Scan for the cell matching the given text and deliver its [x, y] coordinate at center. 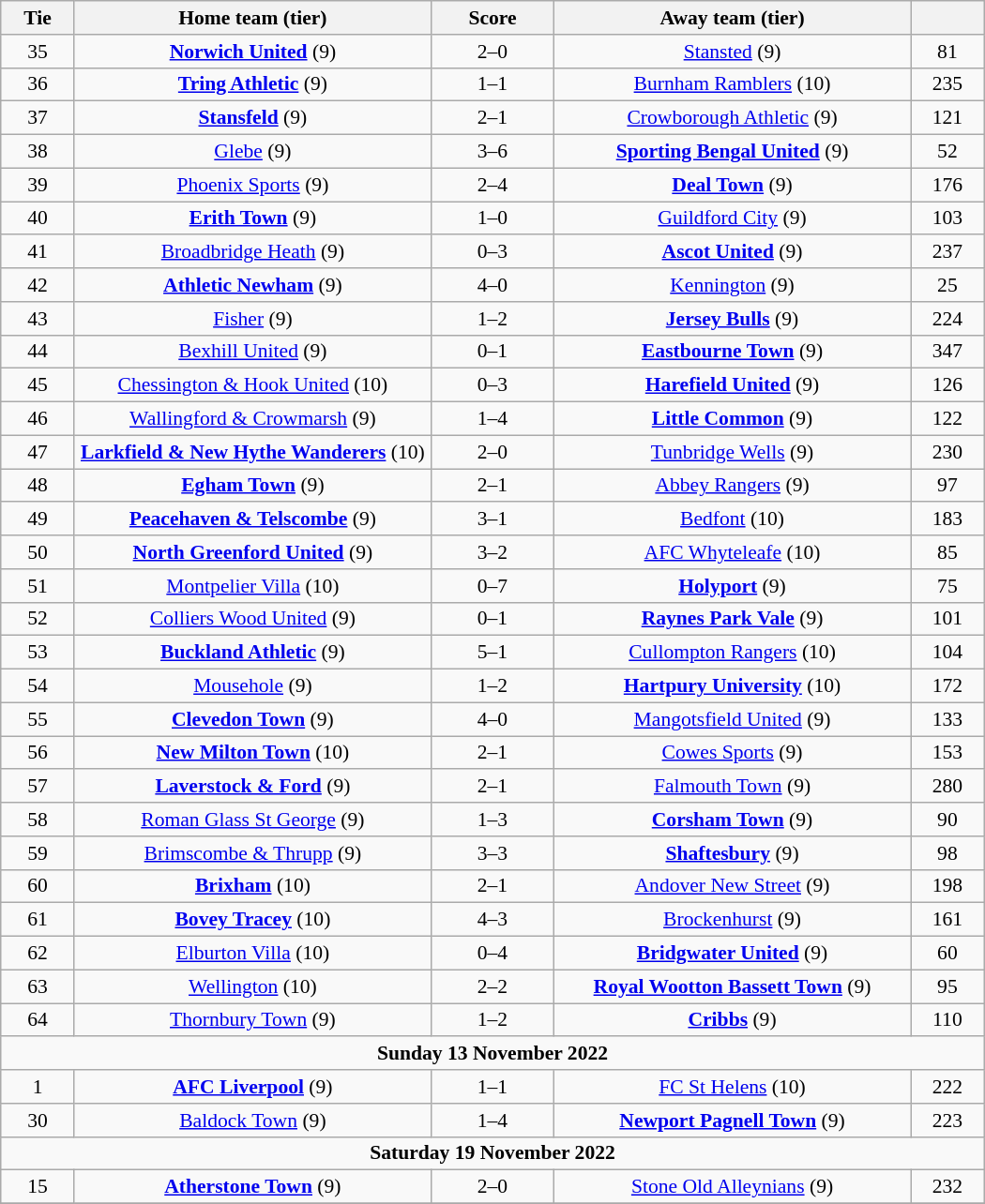
Wallingford & Crowmarsh (9) [252, 419]
176 [947, 185]
47 [38, 452]
81 [947, 52]
64 [38, 1020]
Atherstone Town (9) [252, 1187]
Guildford City (9) [733, 218]
232 [947, 1187]
Erith Town (9) [252, 218]
Laverstock & Ford (9) [252, 787]
Holyport (9) [733, 586]
61 [38, 920]
50 [38, 552]
37 [38, 118]
36 [38, 84]
98 [947, 853]
Montpelier Villa (10) [252, 586]
15 [38, 1187]
161 [947, 920]
347 [947, 352]
Bedfont (10) [733, 519]
Phoenix Sports (9) [252, 185]
56 [38, 753]
Shaftesbury (9) [733, 853]
Harefield United (9) [733, 385]
Colliers Wood United (9) [252, 619]
3–6 [492, 152]
Deal Town (9) [733, 185]
235 [947, 84]
122 [947, 419]
172 [947, 686]
1–0 [492, 218]
Chessington & Hook United (10) [252, 385]
Broadbridge Heath (9) [252, 252]
58 [38, 820]
230 [947, 452]
63 [38, 986]
4–3 [492, 920]
3–1 [492, 519]
54 [38, 686]
44 [38, 352]
Roman Glass St George (9) [252, 820]
45 [38, 385]
Clevedon Town (9) [252, 719]
101 [947, 619]
Mangotsfield United (9) [733, 719]
Tunbridge Wells (9) [733, 452]
Away team (tier) [733, 18]
75 [947, 586]
Royal Wootton Bassett Town (9) [733, 986]
Elburton Villa (10) [252, 954]
Jersey Bulls (9) [733, 319]
3–2 [492, 552]
57 [38, 787]
Home team (tier) [252, 18]
Egham Town (9) [252, 486]
Kennington (9) [733, 285]
223 [947, 1121]
Stansted (9) [733, 52]
Score [492, 18]
39 [38, 185]
222 [947, 1087]
183 [947, 519]
Sporting Bengal United (9) [733, 152]
43 [38, 319]
Hartpury University (10) [733, 686]
Brimscombe & Thrupp (9) [252, 853]
53 [38, 653]
42 [38, 285]
48 [38, 486]
121 [947, 118]
Baldock Town (9) [252, 1121]
Cowes Sports (9) [733, 753]
Andover New Street (9) [733, 886]
Saturday 19 November 2022 [492, 1153]
97 [947, 486]
280 [947, 787]
Brixham (10) [252, 886]
38 [38, 152]
Bovey Tracey (10) [252, 920]
224 [947, 319]
55 [38, 719]
Mousehole (9) [252, 686]
Sunday 13 November 2022 [492, 1054]
Thornbury Town (9) [252, 1020]
110 [947, 1020]
30 [38, 1121]
51 [38, 586]
Brockenhurst (9) [733, 920]
AFC Whyteleafe (10) [733, 552]
49 [38, 519]
104 [947, 653]
Athletic Newham (9) [252, 285]
1 [38, 1087]
Burnham Ramblers (10) [733, 84]
Norwich United (9) [252, 52]
Falmouth Town (9) [733, 787]
Larkfield & New Hythe Wanderers (10) [252, 452]
126 [947, 385]
46 [38, 419]
Abbey Rangers (9) [733, 486]
0–4 [492, 954]
103 [947, 218]
Fisher (9) [252, 319]
2–2 [492, 986]
Raynes Park Vale (9) [733, 619]
5–1 [492, 653]
Bexhill United (9) [252, 352]
90 [947, 820]
198 [947, 886]
133 [947, 719]
New Milton Town (10) [252, 753]
35 [38, 52]
62 [38, 954]
59 [38, 853]
Cribbs (9) [733, 1020]
1–3 [492, 820]
25 [947, 285]
Wellington (10) [252, 986]
2–4 [492, 185]
95 [947, 986]
Stone Old Alleynians (9) [733, 1187]
Cullompton Rangers (10) [733, 653]
Glebe (9) [252, 152]
FC St Helens (10) [733, 1087]
41 [38, 252]
Buckland Athletic (9) [252, 653]
Eastbourne Town (9) [733, 352]
Peacehaven & Telscombe (9) [252, 519]
Little Common (9) [733, 419]
Ascot United (9) [733, 252]
Corsham Town (9) [733, 820]
85 [947, 552]
Crowborough Athletic (9) [733, 118]
Tie [38, 18]
3–3 [492, 853]
40 [38, 218]
0–7 [492, 586]
Stansfeld (9) [252, 118]
AFC Liverpool (9) [252, 1087]
Tring Athletic (9) [252, 84]
North Greenford United (9) [252, 552]
237 [947, 252]
Newport Pagnell Town (9) [733, 1121]
153 [947, 753]
Bridgwater United (9) [733, 954]
